Return the [x, y] coordinate for the center point of the cell that contains the specified text.  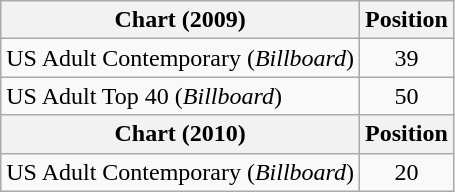
Chart (2009) [180, 20]
50 [407, 96]
39 [407, 58]
Chart (2010) [180, 134]
US Adult Top 40 (Billboard) [180, 96]
20 [407, 172]
